Scan for the cell matching the given text and deliver its (x, y) coordinate at center. 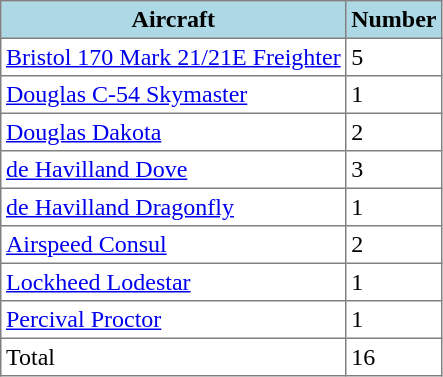
de Havilland Dove (174, 170)
Percival Proctor (174, 320)
Number (394, 20)
Lockheed Lodestar (174, 282)
Douglas Dakota (174, 132)
Total (174, 357)
3 (394, 170)
16 (394, 357)
Aircraft (174, 20)
Douglas C-54 Skymaster (174, 95)
Airspeed Consul (174, 245)
Bristol 170 Mark 21/21E Freighter (174, 57)
de Havilland Dragonfly (174, 207)
5 (394, 57)
